For the text-containing cell, return its midpoint in [X, Y] coordinate format. 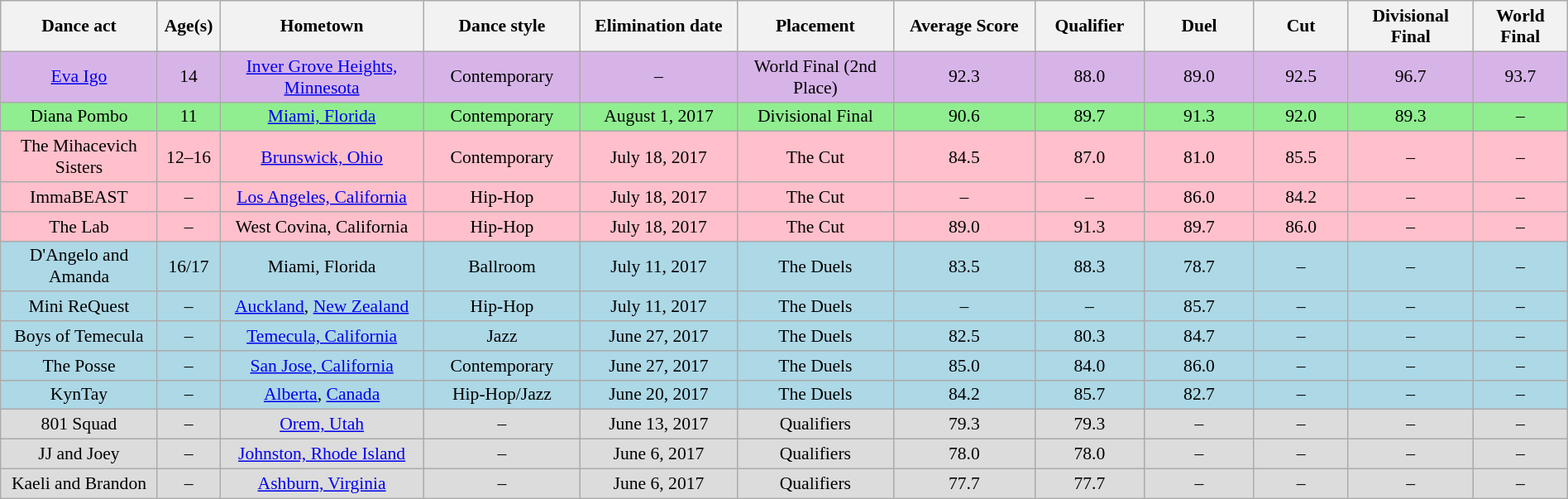
World Final (2nd Place) [815, 76]
87.0 [1090, 157]
Dance style [501, 26]
ImmaBEAST [79, 197]
Ashburn, Virginia [322, 483]
96.7 [1411, 76]
Brunswick, Ohio [322, 157]
The Posse [79, 366]
The Lab [79, 227]
80.3 [1090, 336]
81.0 [1199, 157]
82.7 [1199, 395]
14 [189, 76]
World Final [1520, 26]
Auckland, New Zealand [322, 307]
84.0 [1090, 366]
84.5 [964, 157]
Temecula, California [322, 336]
June 13, 2017 [658, 425]
Average Score [964, 26]
Placement [815, 26]
93.7 [1520, 76]
85.5 [1301, 157]
92.5 [1301, 76]
June 20, 2017 [658, 395]
The Mihacevich Sisters [79, 157]
88.3 [1090, 266]
Kaeli and Brandon [79, 483]
78.7 [1199, 266]
Boys of Temecula [79, 336]
83.5 [964, 266]
Age(s) [189, 26]
Jazz [501, 336]
Elimination date [658, 26]
Cut [1301, 26]
JJ and Joey [79, 454]
Duel [1199, 26]
Ballroom [501, 266]
Hometown [322, 26]
84.7 [1199, 336]
Orem, Utah [322, 425]
92.0 [1301, 117]
San Jose, California [322, 366]
Dance act [79, 26]
Eva Igo [79, 76]
801 Squad [79, 425]
90.6 [964, 117]
August 1, 2017 [658, 117]
85.0 [964, 366]
Los Angeles, California [322, 197]
Qualifier [1090, 26]
82.5 [964, 336]
Diana Pombo [79, 117]
88.0 [1090, 76]
Inver Grove Heights, Minnesota [322, 76]
89.3 [1411, 117]
12–16 [189, 157]
Johnston, Rhode Island [322, 454]
KynTay [79, 395]
Mini ReQuest [79, 307]
11 [189, 117]
Alberta, Canada [322, 395]
16/17 [189, 266]
92.3 [964, 76]
Hip-Hop/Jazz [501, 395]
D'Angelo and Amanda [79, 266]
West Covina, California [322, 227]
